Provide the [X, Y] coordinate of the cell's center where the given text is located.  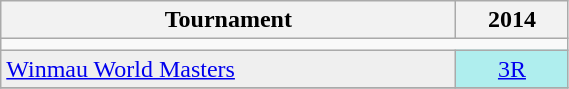
3R [512, 69]
Winmau World Masters [228, 69]
Tournament [228, 20]
2014 [512, 20]
